From the cell containing the given text, extract its center point as (X, Y) coordinate. 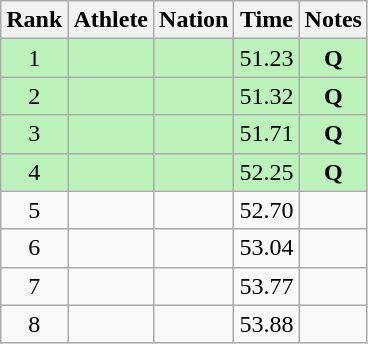
1 (34, 58)
53.04 (266, 248)
3 (34, 134)
4 (34, 172)
53.88 (266, 324)
Nation (194, 20)
8 (34, 324)
Rank (34, 20)
Time (266, 20)
5 (34, 210)
Notes (333, 20)
51.23 (266, 58)
6 (34, 248)
52.70 (266, 210)
51.71 (266, 134)
53.77 (266, 286)
51.32 (266, 96)
2 (34, 96)
Athlete (111, 20)
7 (34, 286)
52.25 (266, 172)
